Pinpoint the cell where the given text exists, returning its (x, y) midpoint coordinate. 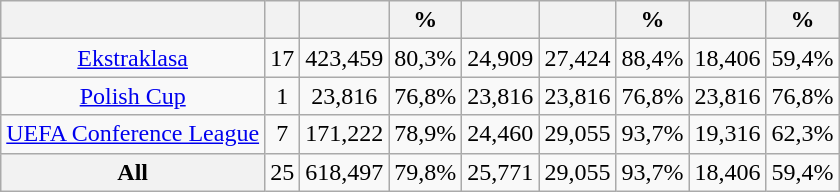
1 (282, 96)
88,4% (652, 58)
171,222 (344, 134)
618,497 (344, 172)
Polish Cup (133, 96)
25 (282, 172)
78,9% (426, 134)
27,424 (578, 58)
All (133, 172)
423,459 (344, 58)
17 (282, 58)
62,3% (802, 134)
UEFA Conference League (133, 134)
19,316 (728, 134)
24,460 (500, 134)
80,3% (426, 58)
79,8% (426, 172)
25,771 (500, 172)
7 (282, 134)
Ekstraklasa (133, 58)
24,909 (500, 58)
